Search for the cell housing the specified text and yield its [x, y] center coordinate. 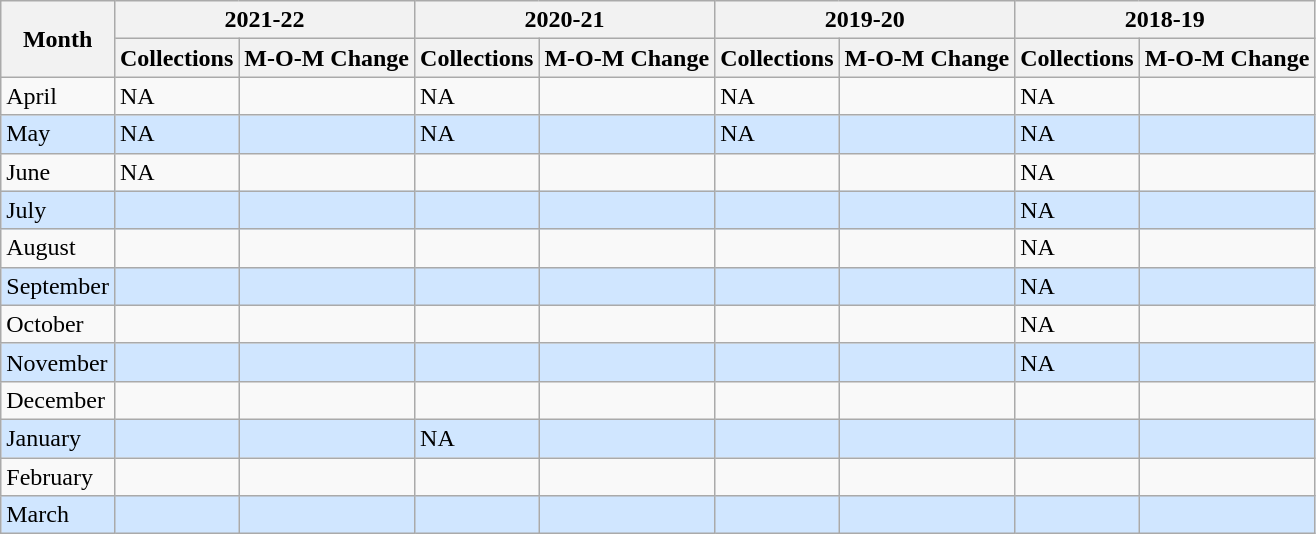
2021-22 [264, 20]
June [58, 172]
August [58, 248]
December [58, 400]
2018-19 [1165, 20]
May [58, 134]
October [58, 324]
March [58, 515]
September [58, 286]
April [58, 96]
2020-21 [565, 20]
November [58, 362]
February [58, 477]
Month [58, 39]
January [58, 438]
July [58, 210]
2019-20 [865, 20]
